For the text-containing cell, return its midpoint in [X, Y] coordinate format. 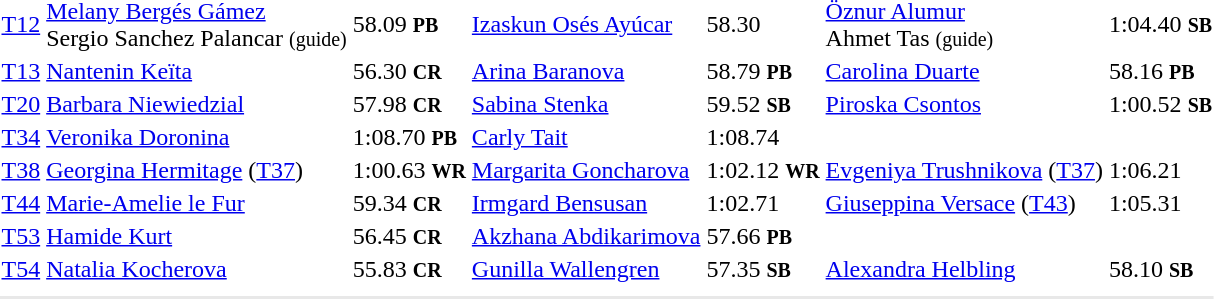
1:06.21 [1160, 170]
Natalia Kocherova [197, 269]
56.45 CR [409, 236]
Carolina Duarte [964, 71]
Piroska Csontos [964, 104]
1:00.63 WR [409, 170]
1:08.74 [763, 137]
T20 [21, 104]
57.98 CR [409, 104]
T53 [21, 236]
59.34 CR [409, 203]
Hamide Kurt [197, 236]
Alexandra Helbling [964, 269]
1:08.70 PB [409, 137]
1:00.52 SB [1160, 104]
Marie-Amelie le Fur [197, 203]
Margarita Goncharova [586, 170]
57.35 SB [763, 269]
56.30 CR [409, 71]
Georgina Hermitage (T37) [197, 170]
59.52 SB [763, 104]
Veronika Doronina [197, 137]
T54 [21, 269]
1:02.12 WR [763, 170]
Giuseppina Versace (T43) [964, 203]
T13 [21, 71]
57.66 PB [763, 236]
58.10 SB [1160, 269]
T44 [21, 203]
55.83 CR [409, 269]
Arina Baranova [586, 71]
Sabina Stenka [586, 104]
T38 [21, 170]
T34 [21, 137]
58.16 PB [1160, 71]
58.79 PB [763, 71]
Nantenin Keïta [197, 71]
Gunilla Wallengren [586, 269]
Barbara Niewiedzial [197, 104]
Carly Tait [586, 137]
1:02.71 [763, 203]
Irmgard Bensusan [586, 203]
Evgeniya Trushnikova (T37) [964, 170]
1:05.31 [1160, 203]
Akzhana Abdikarimova [586, 236]
